Scan for the cell matching the given text and deliver its [x, y] coordinate at center. 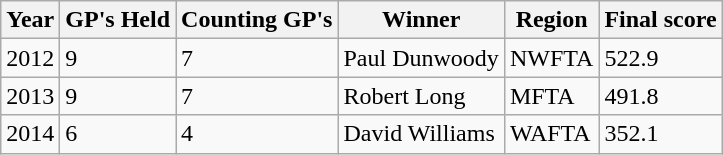
2014 [30, 134]
Final score [660, 20]
6 [118, 134]
Region [551, 20]
David Williams [421, 134]
Paul Dunwoody [421, 58]
Year [30, 20]
522.9 [660, 58]
NWFTA [551, 58]
4 [257, 134]
GP's Held [118, 20]
2012 [30, 58]
2013 [30, 96]
491.8 [660, 96]
Winner [421, 20]
352.1 [660, 134]
MFTA [551, 96]
WAFTA [551, 134]
Counting GP's [257, 20]
Robert Long [421, 96]
